Provide the (x, y) coordinate of the cell's center where the given text is located.  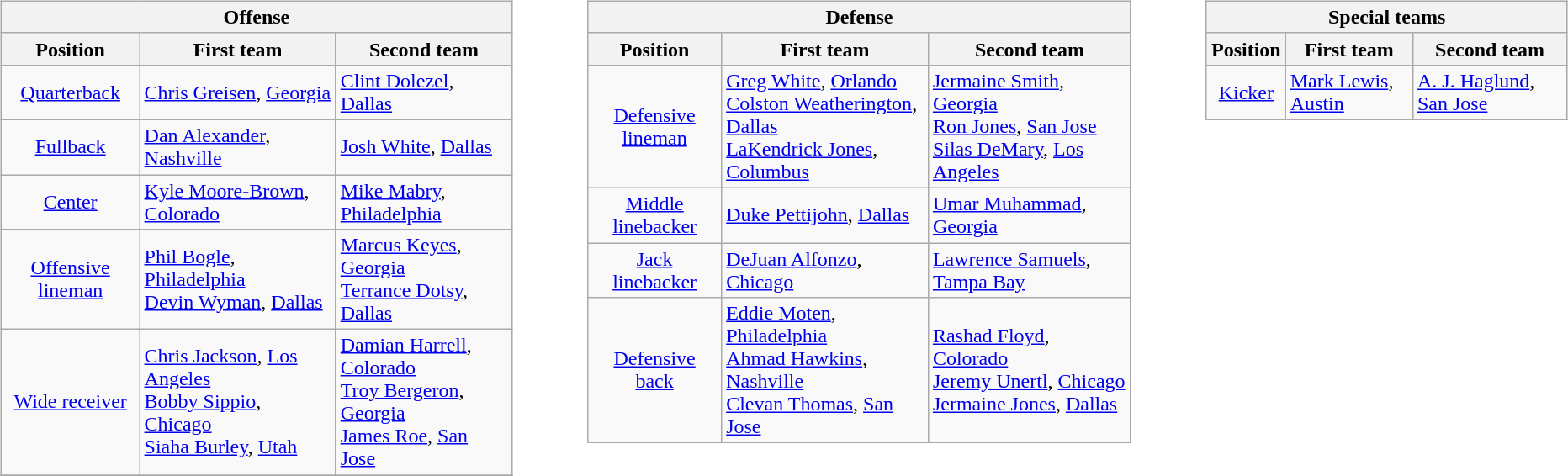
Phil Bogle, PhiladelphiaDevin Wyman, Dallas (237, 279)
Jermaine Smith, GeorgiaRon Jones, San JoseSilas DeMary, Los Angeles (1030, 126)
Offense (256, 17)
Mark Lewis, Austin (1349, 93)
Defense (860, 17)
Umar Muhammad, Georgia (1030, 215)
Chris Greisen, Georgia (237, 93)
Rashad Floyd, ColoradoJeremy Unertl, ChicagoJermaine Jones, Dallas (1030, 370)
Marcus Keyes, GeorgiaTerrance Dotsy, Dallas (424, 279)
Offensive lineman (71, 279)
DeJuan Alfonzo, Chicago (825, 269)
Clint Dolezel, Dallas (424, 93)
Eddie Moten, PhiladelphiaAhmad Hawkins, NashvilleClevan Thomas, San Jose (825, 370)
Dan Alexander, Nashville (237, 146)
Lawrence Samuels, Tampa Bay (1030, 269)
Kyle Moore-Brown, Colorado (237, 202)
Defensive lineman (654, 126)
Quarterback (71, 93)
A. J. Haglund, San Jose (1489, 93)
Mike Mabry, Philadelphia (424, 202)
Josh White, Dallas (424, 146)
Wide receiver (71, 402)
Jack linebacker (654, 269)
Duke Pettijohn, Dallas (825, 215)
Fullback (71, 146)
Damian Harrell, ColoradoTroy Bergeron, GeorgiaJames Roe, San Jose (424, 402)
Special teams (1386, 17)
Center (71, 202)
Greg White, OrlandoColston Weatherington, DallasLaKendrick Jones, Columbus (825, 126)
Defensive back (654, 370)
Kicker (1246, 93)
Chris Jackson, Los AngelesBobby Sippio, ChicagoSiaha Burley, Utah (237, 402)
Middle linebacker (654, 215)
